Detect which cell encompasses the target text, then output its (X, Y) center coordinate. 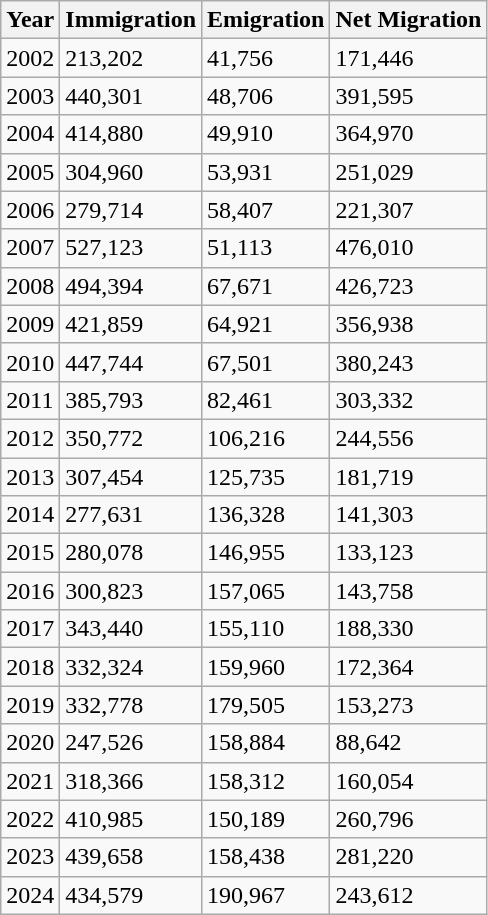
157,065 (266, 591)
2008 (30, 286)
158,884 (266, 743)
2005 (30, 172)
2006 (30, 210)
414,880 (131, 134)
49,910 (266, 134)
380,243 (408, 362)
Emigration (266, 20)
2023 (30, 857)
391,595 (408, 96)
106,216 (266, 438)
2019 (30, 705)
247,526 (131, 743)
260,796 (408, 819)
304,960 (131, 172)
155,110 (266, 629)
300,823 (131, 591)
133,123 (408, 553)
48,706 (266, 96)
356,938 (408, 324)
2010 (30, 362)
410,985 (131, 819)
277,631 (131, 515)
2007 (30, 248)
494,394 (131, 286)
67,671 (266, 286)
153,273 (408, 705)
51,113 (266, 248)
143,758 (408, 591)
439,658 (131, 857)
53,931 (266, 172)
350,772 (131, 438)
318,366 (131, 781)
158,312 (266, 781)
190,967 (266, 895)
440,301 (131, 96)
67,501 (266, 362)
303,332 (408, 400)
2009 (30, 324)
41,756 (266, 58)
2003 (30, 96)
476,010 (408, 248)
243,612 (408, 895)
244,556 (408, 438)
447,744 (131, 362)
251,029 (408, 172)
527,123 (131, 248)
279,714 (131, 210)
343,440 (131, 629)
364,970 (408, 134)
2014 (30, 515)
2017 (30, 629)
2024 (30, 895)
2020 (30, 743)
2016 (30, 591)
421,859 (131, 324)
2004 (30, 134)
Year (30, 20)
150,189 (266, 819)
434,579 (131, 895)
Net Migration (408, 20)
88,642 (408, 743)
58,407 (266, 210)
146,955 (266, 553)
2012 (30, 438)
281,220 (408, 857)
82,461 (266, 400)
280,078 (131, 553)
125,735 (266, 477)
172,364 (408, 667)
181,719 (408, 477)
2013 (30, 477)
2015 (30, 553)
426,723 (408, 286)
385,793 (131, 400)
160,054 (408, 781)
332,778 (131, 705)
2022 (30, 819)
332,324 (131, 667)
307,454 (131, 477)
141,303 (408, 515)
2018 (30, 667)
179,505 (266, 705)
136,328 (266, 515)
159,960 (266, 667)
64,921 (266, 324)
221,307 (408, 210)
2011 (30, 400)
2021 (30, 781)
171,446 (408, 58)
188,330 (408, 629)
Immigration (131, 20)
2002 (30, 58)
213,202 (131, 58)
158,438 (266, 857)
